Output the (x, y) coordinate of the center of the cell containing the given text.  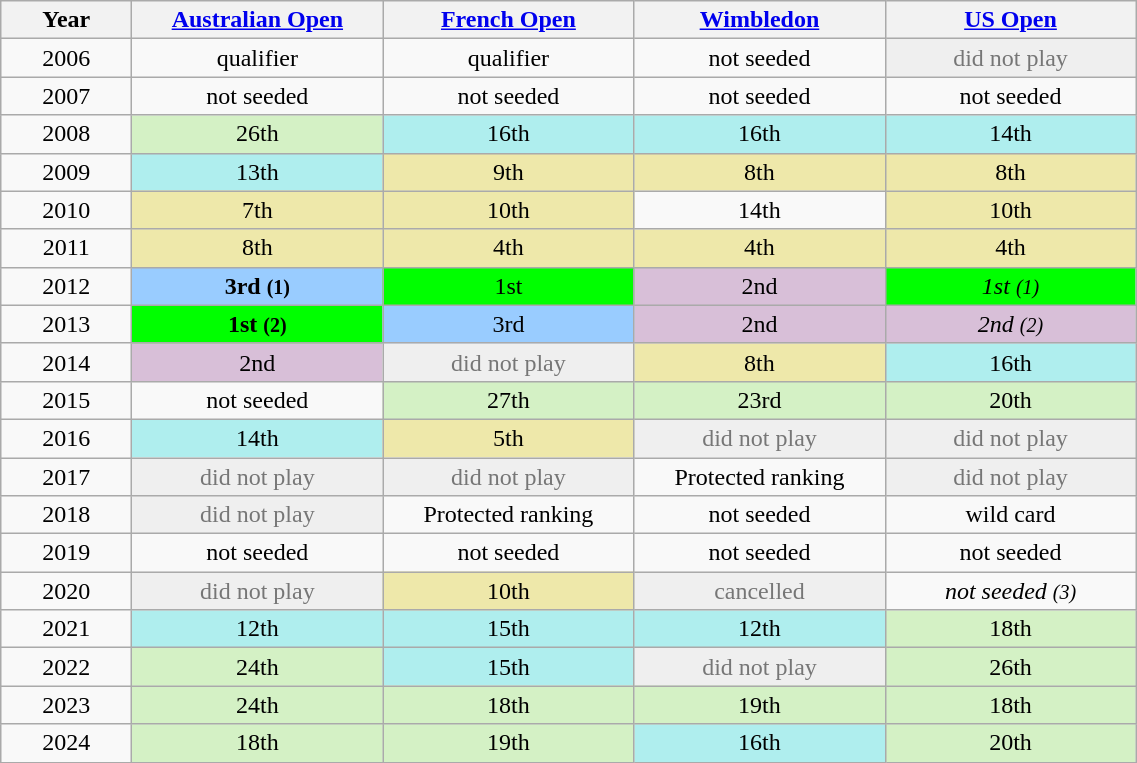
23rd (760, 400)
US Open (1010, 20)
1st (508, 286)
2007 (66, 96)
Australian Open (258, 20)
5th (508, 438)
2008 (66, 134)
Wimbledon (760, 20)
2022 (66, 667)
2012 (66, 286)
2021 (66, 629)
2014 (66, 362)
13th (258, 172)
2020 (66, 591)
2019 (66, 553)
cancelled (760, 591)
2006 (66, 58)
2023 (66, 705)
2016 (66, 438)
2nd (2) (1010, 324)
7th (258, 210)
3rd (508, 324)
1st (1) (1010, 286)
wild card (1010, 515)
3rd (1) (258, 286)
2018 (66, 515)
Year (66, 20)
2024 (66, 743)
2013 (66, 324)
1st (2) (258, 324)
French Open (508, 20)
2017 (66, 477)
2010 (66, 210)
2009 (66, 172)
not seeded (3) (1010, 591)
9th (508, 172)
2015 (66, 400)
2011 (66, 248)
27th (508, 400)
